Output the [x, y] coordinate of the center of the cell containing the given text.  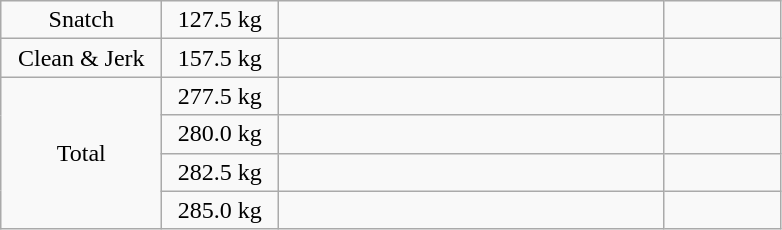
157.5 kg [220, 58]
Total [82, 153]
127.5 kg [220, 20]
280.0 kg [220, 134]
277.5 kg [220, 96]
285.0 kg [220, 210]
Clean & Jerk [82, 58]
Snatch [82, 20]
282.5 kg [220, 172]
